For the text-containing cell, return its midpoint in [x, y] coordinate format. 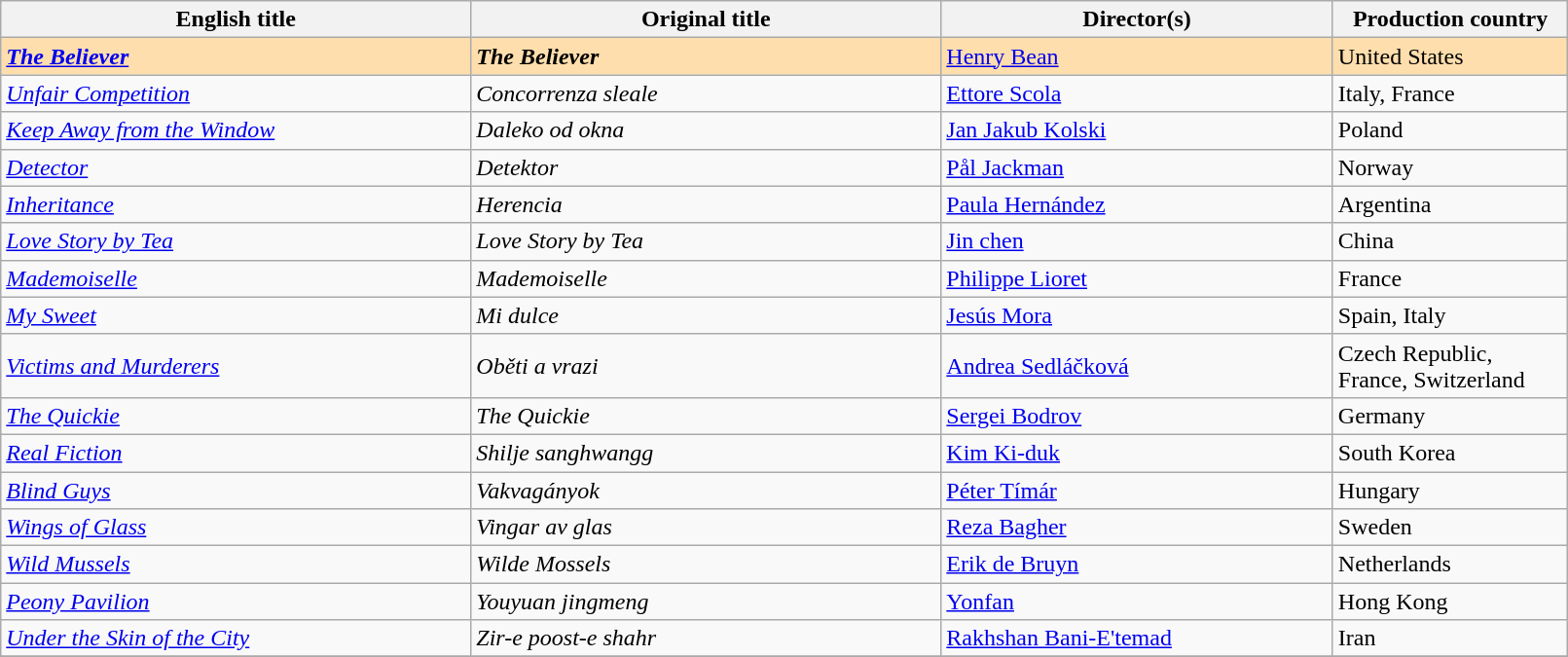
Blind Guys [236, 490]
Director(s) [1137, 19]
Netherlands [1450, 565]
Wings of Glass [236, 528]
United States [1450, 56]
Unfair Competition [236, 93]
Hungary [1450, 490]
Detektor [707, 167]
Vakvagányok [707, 490]
Real Fiction [236, 453]
Jesús Mora [1137, 315]
Youyuan jingmeng [707, 602]
Jin chen [1137, 241]
Philippe Lioret [1137, 278]
Italy, France [1450, 93]
Norway [1450, 167]
Pål Jackman [1137, 167]
Argentina [1450, 204]
Hong Kong [1450, 602]
My Sweet [236, 315]
Jan Jakub Kolski [1137, 130]
Peony Pavilion [236, 602]
Mi dulce [707, 315]
Germany [1450, 416]
Erik de Bruyn [1137, 565]
Detector [236, 167]
Herencia [707, 204]
Rakhshan Bani-E'temad [1137, 639]
Victims and Murderers [236, 366]
Under the Skin of the City [236, 639]
Kim Ki-duk [1137, 453]
Zir-e poost-e shahr [707, 639]
Paula Hernández [1137, 204]
Reza Bagher [1137, 528]
Iran [1450, 639]
South Korea [1450, 453]
English title [236, 19]
Production country [1450, 19]
Oběti a vrazi [707, 366]
Andrea Sedláčková [1137, 366]
Shilje sanghwangg [707, 453]
Keep Away from the Window [236, 130]
Sergei Bodrov [1137, 416]
France [1450, 278]
Concorrenza sleale [707, 93]
Daleko od okna [707, 130]
Sweden [1450, 528]
China [1450, 241]
Inheritance [236, 204]
Ettore Scola [1137, 93]
Original title [707, 19]
Yonfan [1137, 602]
Poland [1450, 130]
Czech Republic, France, Switzerland [1450, 366]
Wilde Mossels [707, 565]
Vingar av glas [707, 528]
Spain, Italy [1450, 315]
Wild Mussels [236, 565]
Henry Bean [1137, 56]
Péter Tímár [1137, 490]
